Return [X, Y] of the center of cell containing provided text 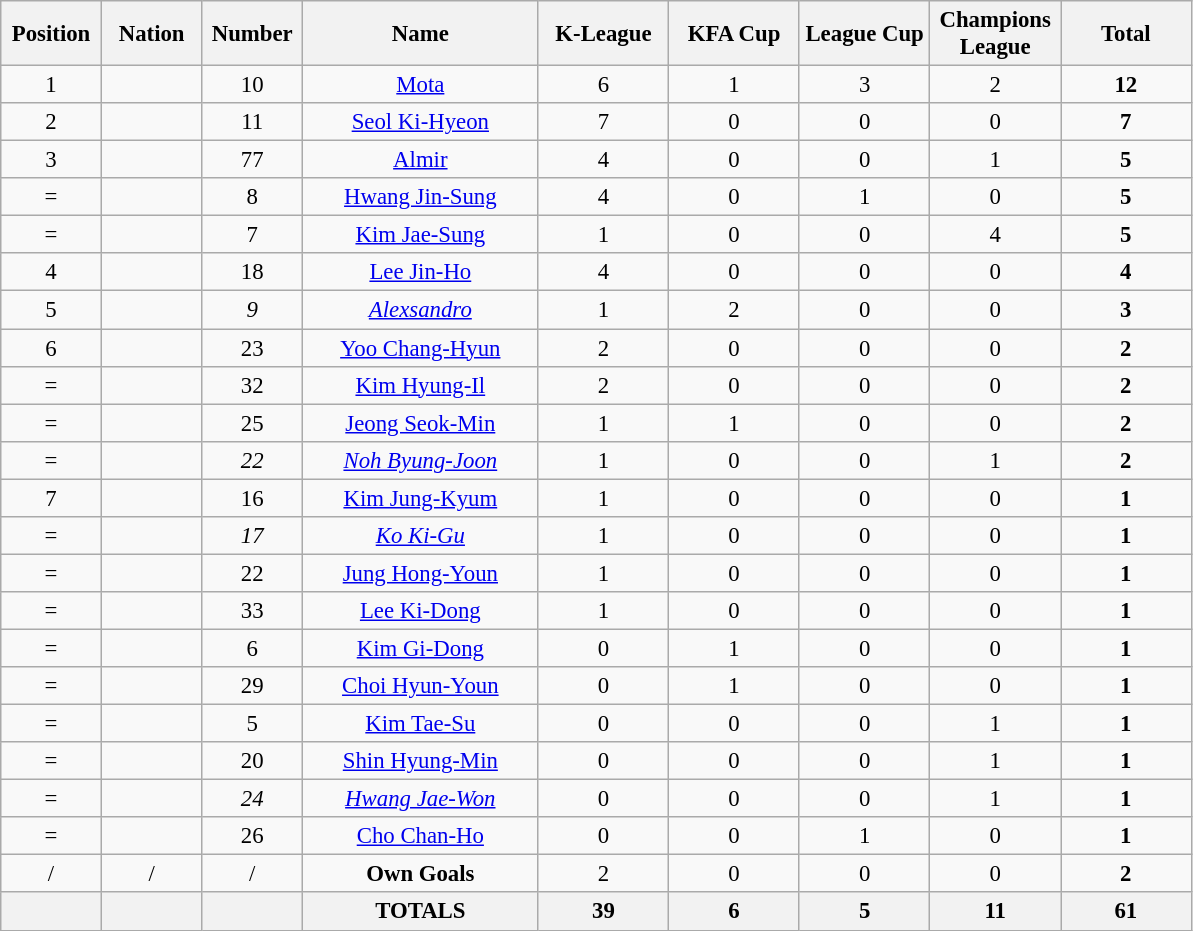
25 [252, 423]
24 [252, 799]
Hwang Jae-Won [421, 799]
League Cup [864, 34]
KFA Cup [734, 34]
Almir [421, 160]
Kim Jae-Sung [421, 235]
Total [1126, 34]
Seol Ki-Hyeon [421, 122]
61 [1126, 912]
K-League [604, 34]
Kim Hyung-Il [421, 385]
Kim Tae-Su [421, 724]
8 [252, 197]
9 [252, 310]
18 [252, 273]
77 [252, 160]
16 [252, 498]
29 [252, 686]
20 [252, 761]
Hwang Jin-Sung [421, 197]
Mota [421, 85]
Name [421, 34]
39 [604, 912]
Yoo Chang-Hyun [421, 348]
Kim Gi-Dong [421, 648]
Jeong Seok-Min [421, 423]
TOTALS [421, 912]
Kim Jung-Kyum [421, 498]
33 [252, 611]
17 [252, 536]
Lee Ki-Dong [421, 611]
Nation [152, 34]
Number [252, 34]
32 [252, 385]
Alexsandro [421, 310]
Cho Chan-Ho [421, 836]
12 [1126, 85]
Jung Hong-Youn [421, 573]
Own Goals [421, 874]
10 [252, 85]
23 [252, 348]
Noh Byung-Joon [421, 460]
Lee Jin-Ho [421, 273]
Position [52, 34]
Shin Hyung-Min [421, 761]
Ko Ki-Gu [421, 536]
26 [252, 836]
Choi Hyun-Youn [421, 686]
Champions League [996, 34]
